Find where the given text appears and provide that cell's center as (x, y) coordinate. 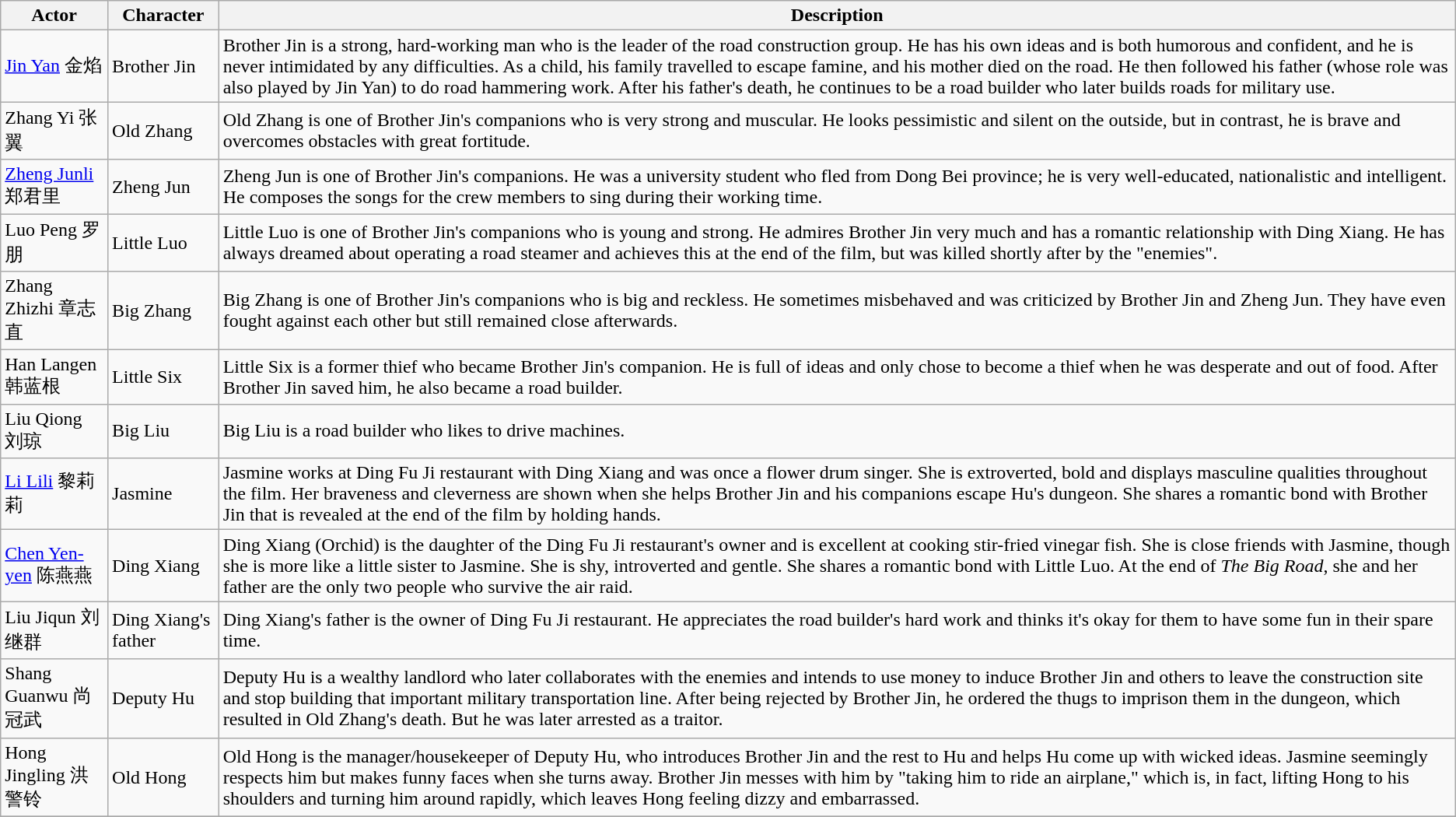
Big Liu is a road builder who likes to drive machines. (837, 431)
Brother Jin (163, 66)
Liu Qiong 刘琼 (54, 431)
Zhang Yi 张翼 (54, 131)
Jasmine (163, 494)
Li Lili 黎莉莉 (54, 494)
Little Six (163, 377)
Hong Jingling 洪警铃 (54, 777)
Little Luo (163, 242)
Zheng Junli 郑君里 (54, 187)
Chen Yen-yen 陈燕燕 (54, 566)
Character (163, 16)
Ding Xiang's father (163, 630)
Zhang Zhizhi 章志直 (54, 311)
Old Zhang (163, 131)
Big Zhang (163, 311)
Luo Peng 罗朋 (54, 242)
Liu Jiqun 刘继群 (54, 630)
Shang Guanwu 尚冠武 (54, 699)
Han Langen 韩蓝根 (54, 377)
Ding Xiang (163, 566)
Actor (54, 16)
Jin Yan 金焰 (54, 66)
Big Liu (163, 431)
Zheng Jun (163, 187)
Old Hong (163, 777)
Deputy Hu (163, 699)
Description (837, 16)
